Capture the cell that displays the provided text and extract its [x, y] central coordinate. 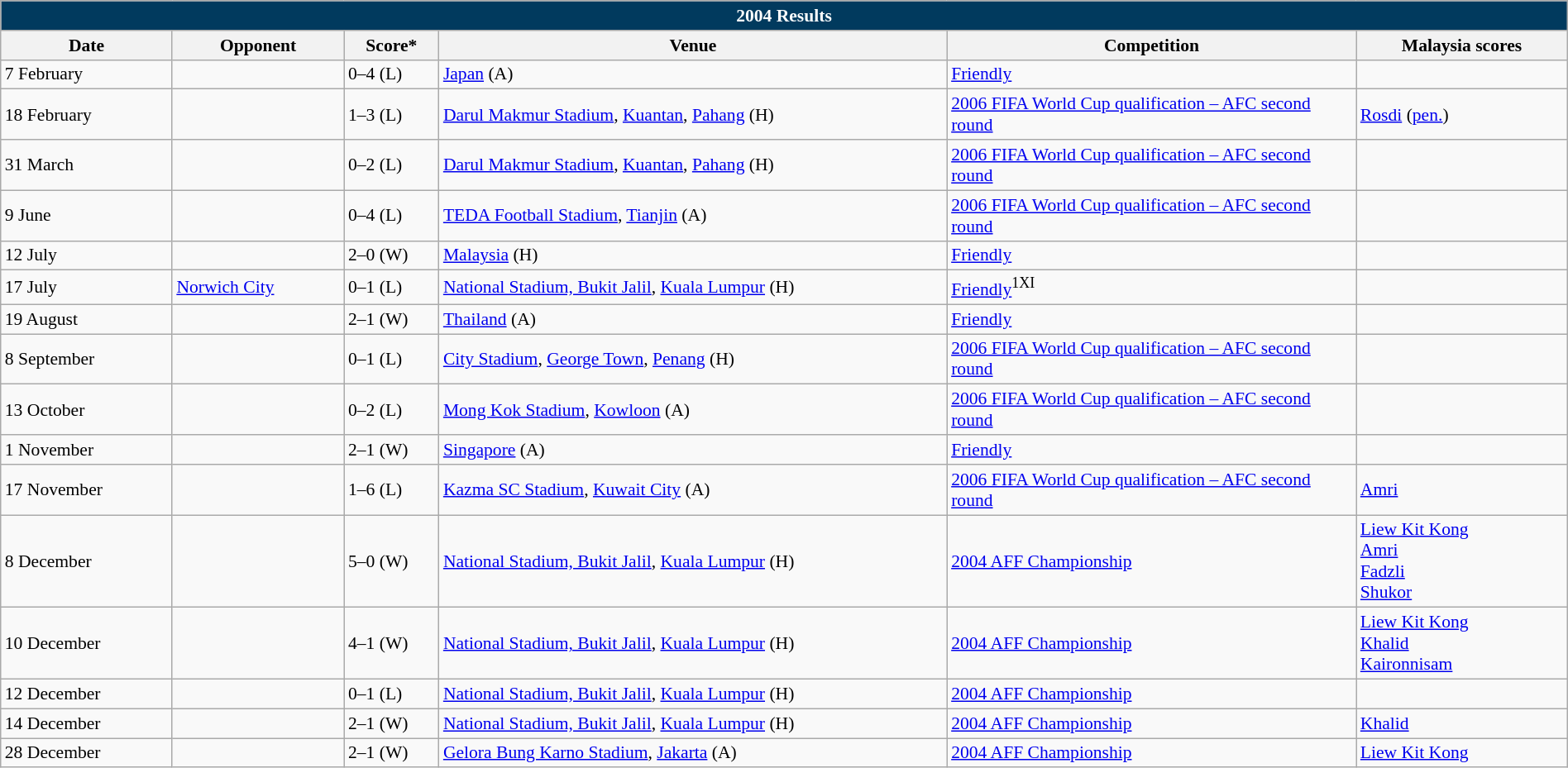
Malaysia (H) [693, 255]
19 August [87, 319]
13 October [87, 410]
Amri [1462, 489]
Liew Kit Kong [1462, 753]
Date [87, 45]
City Stadium, George Town, Penang (H) [693, 359]
4–1 (W) [392, 643]
Khalid [1462, 723]
12 December [87, 694]
Gelora Bung Karno Stadium, Jakarta (A) [693, 753]
Liew Kit Kong Khalid Kaironnisam [1462, 643]
8 September [87, 359]
17 November [87, 489]
Japan (A) [693, 74]
17 July [87, 288]
31 March [87, 165]
5–0 (W) [392, 561]
Thailand (A) [693, 319]
Opponent [258, 45]
9 June [87, 215]
Singapore (A) [693, 450]
Malaysia scores [1462, 45]
Norwich City [258, 288]
Mong Kok Stadium, Kowloon (A) [693, 410]
Friendly1XI [1151, 288]
7 February [87, 74]
28 December [87, 753]
1 November [87, 450]
10 December [87, 643]
Rosdi (pen.) [1462, 114]
8 December [87, 561]
14 December [87, 723]
Competition [1151, 45]
Venue [693, 45]
18 February [87, 114]
12 July [87, 255]
1–6 (L) [392, 489]
Liew Kit Kong Amri Fadzli Shukor [1462, 561]
2004 Results [784, 16]
1–3 (L) [392, 114]
Score* [392, 45]
Kazma SC Stadium, Kuwait City (A) [693, 489]
TEDA Football Stadium, Tianjin (A) [693, 215]
2–0 (W) [392, 255]
